Output the (x, y) coordinate of the center of the cell containing the given text.  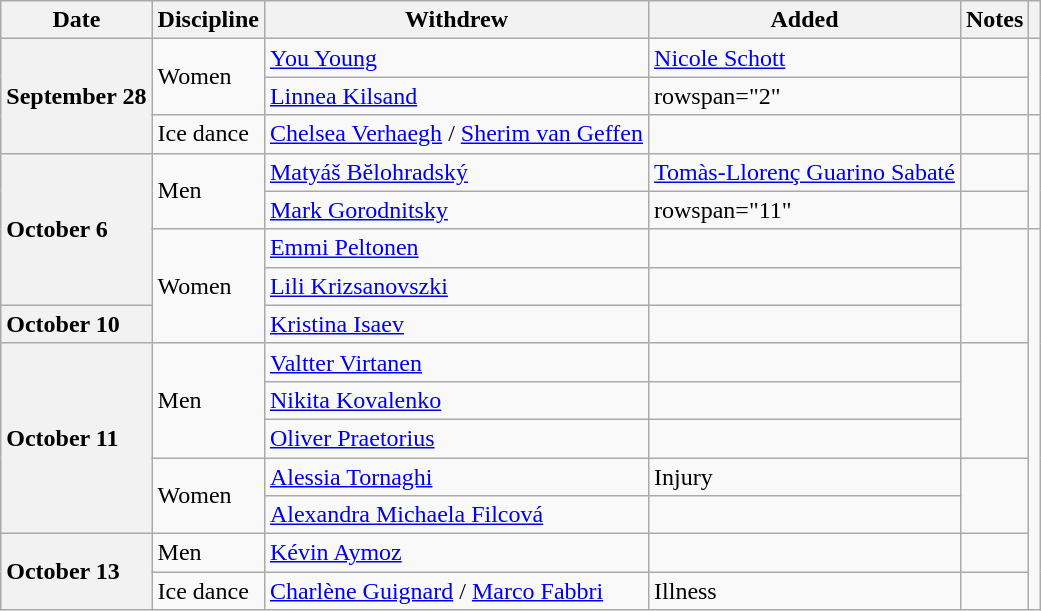
Lili Krizsanovszki (456, 286)
Alexandra Michaela Filcová (456, 515)
Kévin Aymoz (456, 553)
Valtter Virtanen (456, 362)
Tomàs-Llorenç Guarino Sabaté (805, 172)
October 11 (76, 438)
Illness (805, 591)
rowspan="2" (805, 96)
Charlène Guignard / Marco Fabbri (456, 591)
Alessia Tornaghi (456, 477)
Kristina Isaev (456, 324)
Nicole Schott (805, 58)
Linnea Kilsand (456, 96)
Added (805, 20)
Oliver Praetorius (456, 438)
Withdrew (456, 20)
Chelsea Verhaegh / Sherim van Geffen (456, 134)
You Young (456, 58)
rowspan="11" (805, 210)
October 13 (76, 572)
Injury (805, 477)
Nikita Kovalenko (456, 400)
September 28 (76, 96)
October 10 (76, 324)
Matyáš Bĕlohradský (456, 172)
Mark Gorodnitsky (456, 210)
Emmi Peltonen (456, 248)
October 6 (76, 229)
Date (76, 20)
Discipline (208, 20)
Notes (994, 20)
